Return the (X, Y) coordinate for the center point of the cell that contains the specified text.  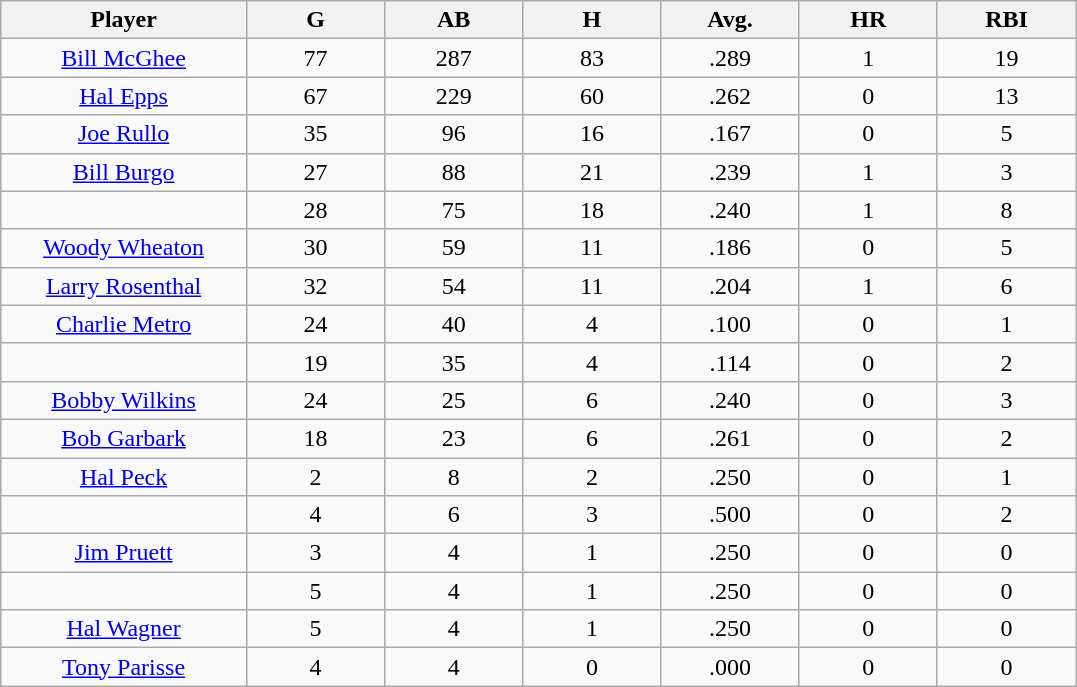
229 (454, 96)
83 (592, 58)
25 (454, 400)
.289 (730, 58)
27 (315, 172)
59 (454, 248)
HR (868, 20)
60 (592, 96)
G (315, 20)
Charlie Metro (124, 324)
21 (592, 172)
30 (315, 248)
Bob Garbark (124, 438)
Bobby Wilkins (124, 400)
RBI (1006, 20)
96 (454, 134)
.262 (730, 96)
77 (315, 58)
Hal Epps (124, 96)
.500 (730, 515)
287 (454, 58)
Hal Peck (124, 477)
Joe Rullo (124, 134)
Bill Burgo (124, 172)
16 (592, 134)
Larry Rosenthal (124, 286)
Jim Pruett (124, 553)
67 (315, 96)
Avg. (730, 20)
32 (315, 286)
Woody Wheaton (124, 248)
.204 (730, 286)
.186 (730, 248)
H (592, 20)
.000 (730, 667)
.239 (730, 172)
54 (454, 286)
AB (454, 20)
75 (454, 210)
13 (1006, 96)
28 (315, 210)
Tony Parisse (124, 667)
.100 (730, 324)
.261 (730, 438)
88 (454, 172)
Bill McGhee (124, 58)
.167 (730, 134)
23 (454, 438)
Hal Wagner (124, 629)
40 (454, 324)
.114 (730, 362)
Player (124, 20)
